For the text-containing cell, return its midpoint in [x, y] coordinate format. 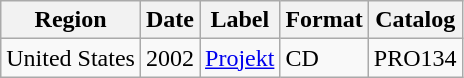
Catalog [415, 20]
Projekt [240, 58]
PRO134 [415, 58]
CD [324, 58]
United States [71, 58]
2002 [170, 58]
Region [71, 20]
Format [324, 20]
Label [240, 20]
Date [170, 20]
